Provide the [x, y] coordinate of the cell's center where the given text is located.  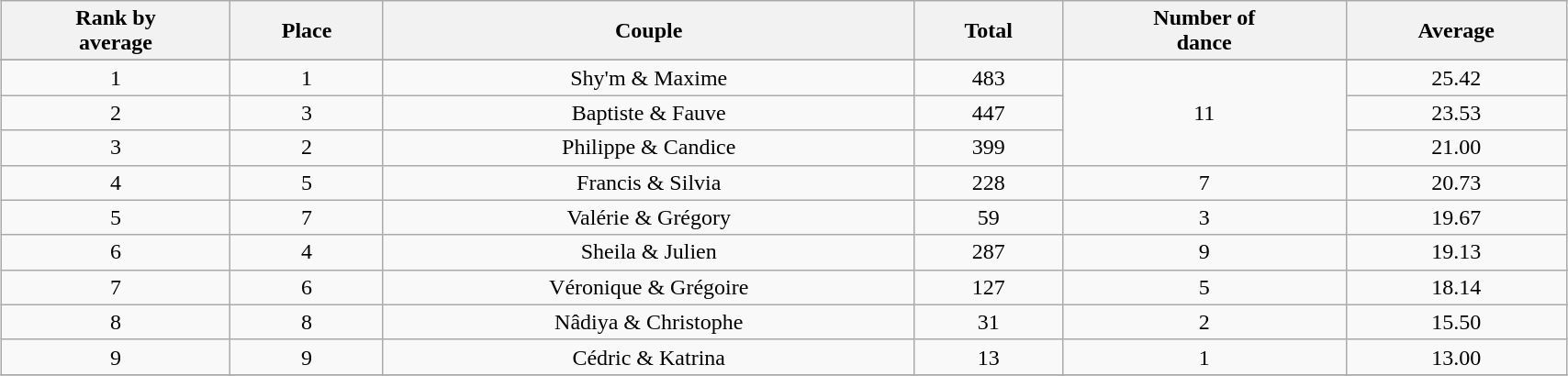
Nâdiya & Christophe [648, 322]
Valérie & Grégory [648, 217]
Shy'm & Maxime [648, 78]
Véronique & Grégoire [648, 287]
Couple [648, 31]
Philippe & Candice [648, 148]
23.53 [1456, 113]
31 [988, 322]
18.14 [1456, 287]
11 [1204, 113]
13.00 [1456, 357]
Francis & Silvia [648, 182]
Number of dance [1204, 31]
Total [988, 31]
21.00 [1456, 148]
Sheila & Julien [648, 252]
25.42 [1456, 78]
127 [988, 287]
399 [988, 148]
447 [988, 113]
Cédric & Katrina [648, 357]
19.67 [1456, 217]
228 [988, 182]
Baptiste & Fauve [648, 113]
Place [307, 31]
13 [988, 357]
19.13 [1456, 252]
59 [988, 217]
15.50 [1456, 322]
287 [988, 252]
Rank byaverage [116, 31]
20.73 [1456, 182]
483 [988, 78]
Average [1456, 31]
